Pinpoint the cell where the given text exists, returning its [X, Y] midpoint coordinate. 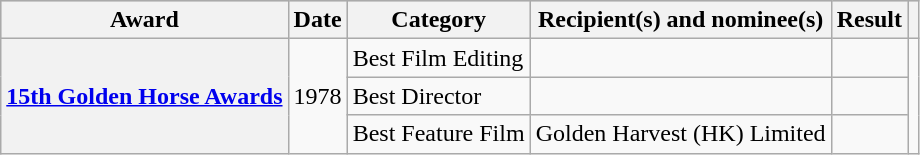
Award [144, 20]
Best Film Editing [438, 58]
Golden Harvest (HK) Limited [680, 134]
15th Golden Horse Awards [144, 96]
Best Director [438, 96]
Category [438, 20]
Recipient(s) and nominee(s) [680, 20]
Result [869, 20]
Best Feature Film [438, 134]
Date [318, 20]
1978 [318, 96]
